Determine the [X, Y] coordinate at the center of the cell enclosing the given text.  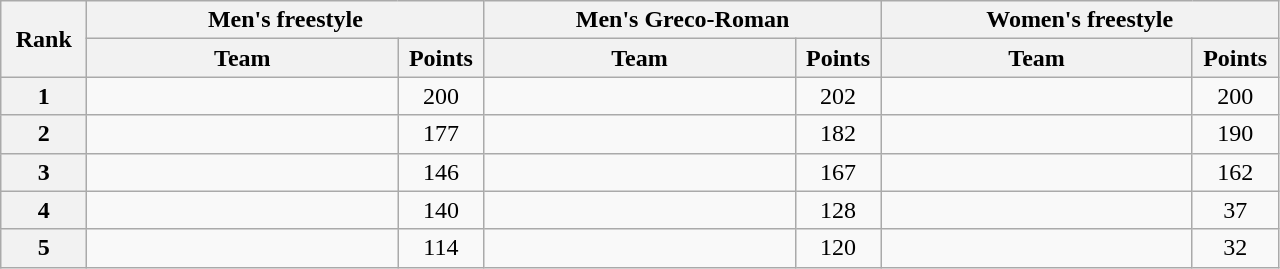
114 [441, 248]
Men's Greco-Roman [682, 20]
162 [1235, 172]
182 [838, 134]
Men's freestyle [286, 20]
5 [44, 248]
140 [441, 210]
128 [838, 210]
32 [1235, 248]
190 [1235, 134]
4 [44, 210]
1 [44, 96]
167 [838, 172]
Rank [44, 39]
146 [441, 172]
Women's freestyle [1080, 20]
120 [838, 248]
177 [441, 134]
2 [44, 134]
37 [1235, 210]
202 [838, 96]
3 [44, 172]
